Return [x, y] of the center of cell containing provided text 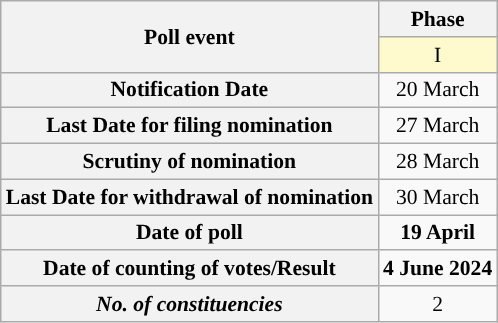
20 March [438, 90]
30 March [438, 197]
2 [438, 304]
Phase [438, 19]
27 March [438, 126]
Date of poll [190, 232]
Date of counting of votes/Result [190, 268]
Poll event [190, 36]
4 June 2024 [438, 268]
Scrutiny of nomination [190, 161]
I [438, 54]
28 March [438, 161]
No. of constituencies [190, 304]
Notification Date [190, 90]
19 April [438, 232]
Last Date for filing nomination [190, 126]
Last Date for withdrawal of nomination [190, 197]
